Determine the [x, y] coordinate at the center of the cell enclosing the given text.  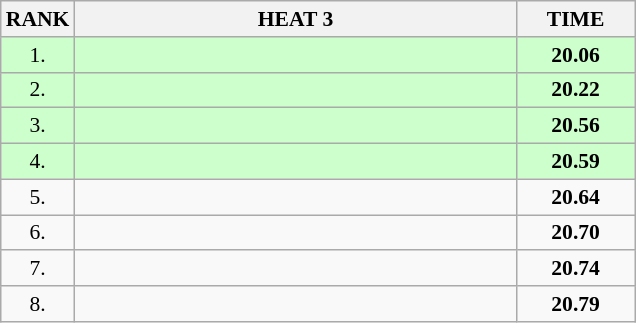
4. [38, 162]
2. [38, 90]
20.22 [576, 90]
20.74 [576, 269]
1. [38, 55]
6. [38, 233]
HEAT 3 [295, 19]
RANK [38, 19]
TIME [576, 19]
20.56 [576, 126]
20.79 [576, 304]
20.06 [576, 55]
20.59 [576, 162]
5. [38, 197]
20.70 [576, 233]
7. [38, 269]
3. [38, 126]
20.64 [576, 197]
8. [38, 304]
